Scan for the cell matching the given text and deliver its (X, Y) coordinate at center. 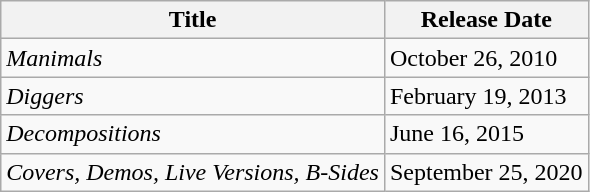
Title (193, 20)
Diggers (193, 96)
Decompositions (193, 134)
June 16, 2015 (486, 134)
September 25, 2020 (486, 172)
February 19, 2013 (486, 96)
Manimals (193, 58)
October 26, 2010 (486, 58)
Covers, Demos, Live Versions, B-Sides (193, 172)
Release Date (486, 20)
